From the cell containing the given text, extract its center point as (X, Y) coordinate. 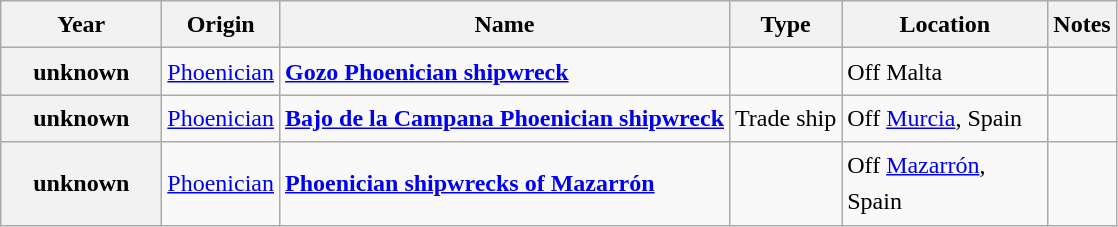
Name (505, 24)
Off Murcia, Spain (945, 118)
Type (786, 24)
Trade ship (786, 118)
Off Malta (945, 72)
Year (82, 24)
Gozo Phoenician shipwreck (505, 72)
Notes (1082, 24)
Location (945, 24)
Bajo de la Campana Phoenician shipwreck (505, 118)
Origin (221, 24)
Off Mazarrón, Spain (945, 184)
Phoenician shipwrecks of Mazarrón (505, 184)
